Capture the cell that displays the provided text and extract its (X, Y) central coordinate. 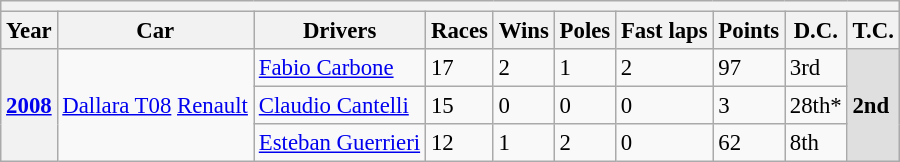
17 (460, 68)
Esteban Guerrieri (340, 143)
D.C. (816, 31)
Races (460, 31)
12 (460, 143)
Year (29, 31)
2008 (29, 106)
3 (748, 106)
3rd (816, 68)
97 (748, 68)
T.C. (873, 31)
Claudio Cantelli (340, 106)
Dallara T08 Renault (155, 106)
Fabio Carbone (340, 68)
Fast laps (664, 31)
28th* (816, 106)
2nd (873, 106)
62 (748, 143)
Poles (584, 31)
Points (748, 31)
15 (460, 106)
Drivers (340, 31)
Wins (524, 31)
Car (155, 31)
8th (816, 143)
